Search for the cell housing the specified text and yield its (x, y) center coordinate. 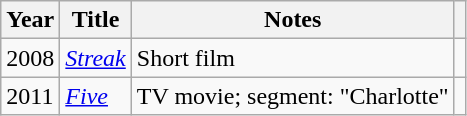
Year (30, 20)
Notes (292, 20)
Streak (96, 58)
2011 (30, 96)
Short film (292, 58)
TV movie; segment: "Charlotte" (292, 96)
2008 (30, 58)
Five (96, 96)
Title (96, 20)
